From the cell containing the given text, extract its center point as (X, Y) coordinate. 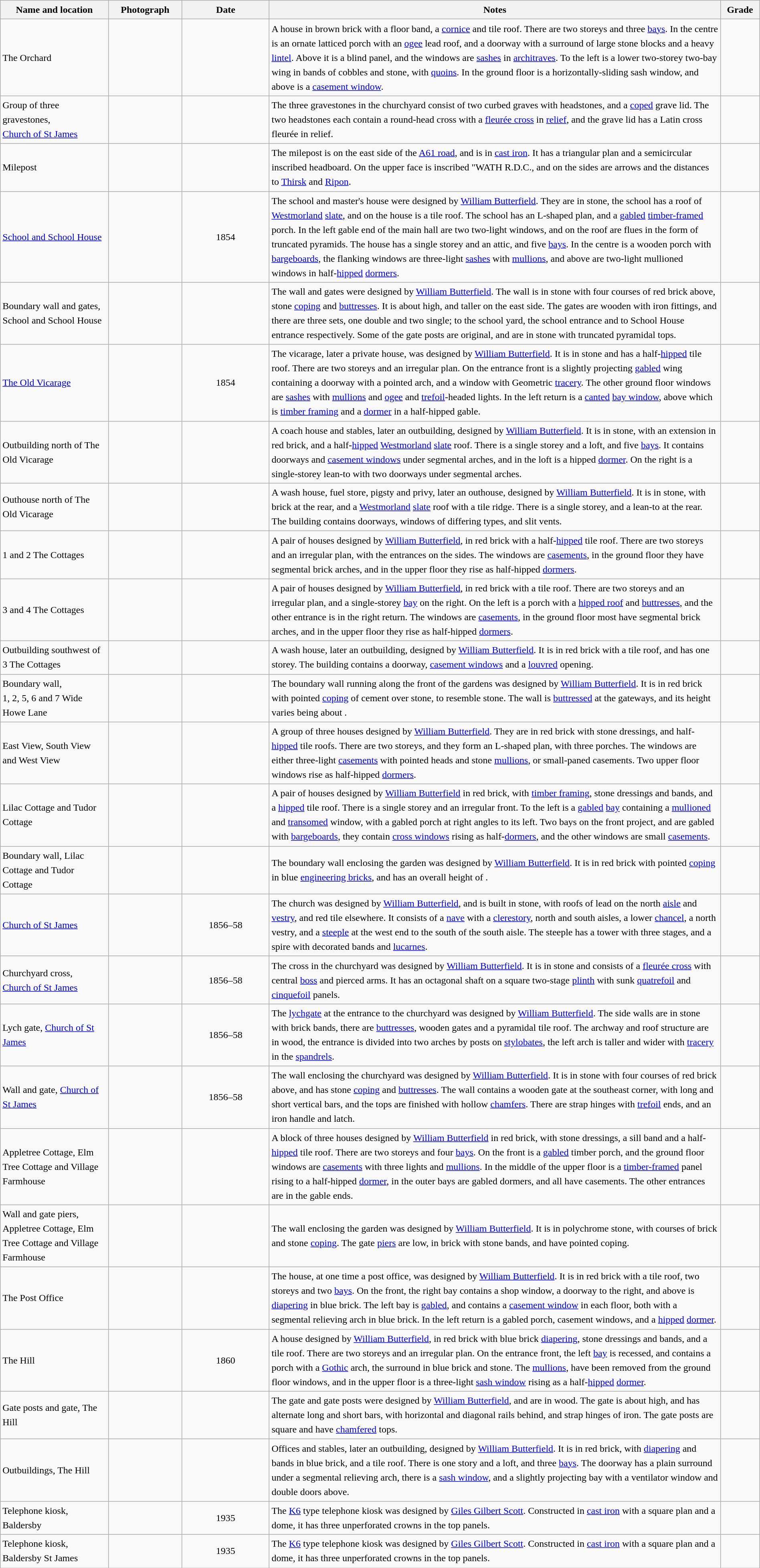
Telephone kiosk, Baldersby St James (55, 1551)
Outbuilding southwest of 3 The Cottages (55, 658)
Church of St James (55, 925)
Name and location (55, 10)
Outbuilding north of The Old Vicarage (55, 452)
Telephone kiosk, Baldersby (55, 1518)
The Old Vicarage (55, 382)
3 and 4 The Cottages (55, 609)
Appletree Cottage, Elm Tree Cottage and Village Farmhouse (55, 1167)
Boundary wall,1, 2, 5, 6 and 7 Wide Howe Lane (55, 698)
Lych gate, Church of St James (55, 1035)
The Post Office (55, 1298)
Churchyard cross,Church of St James (55, 980)
School and School House (55, 237)
Boundary wall, Lilac Cottage and Tudor Cottage (55, 870)
Outhouse north of The Old Vicarage (55, 507)
Grade (740, 10)
East View, South View and West View (55, 753)
Lilac Cottage and Tudor Cottage (55, 815)
Boundary wall and gates,School and School House (55, 314)
1860 (226, 1360)
1 and 2 The Cottages (55, 555)
Date (226, 10)
Photograph (145, 10)
Wall and gate, Church of St James (55, 1097)
Outbuildings, The Hill (55, 1470)
Wall and gate piers, Appletree Cottage, Elm Tree Cottage and Village Farmhouse (55, 1236)
Notes (495, 10)
Gate posts and gate, The Hill (55, 1415)
The Orchard (55, 58)
Group of three gravestones,Church of St James (55, 119)
The Hill (55, 1360)
Milepost (55, 168)
